Determine the (X, Y) coordinate at the center of the cell enclosing the given text.  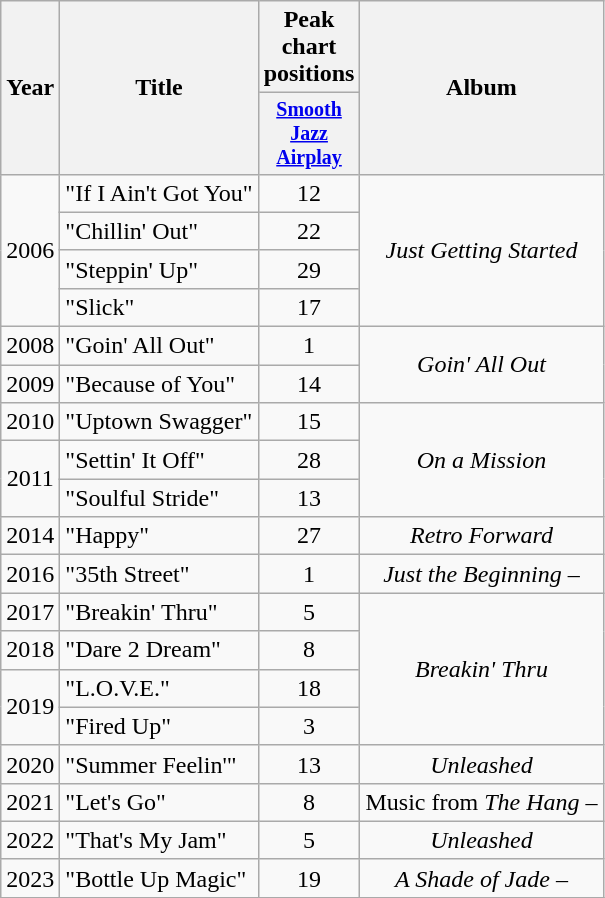
"Steppin' Up" (159, 269)
Album (482, 88)
Breakin' Thru (482, 669)
2021 (30, 802)
"Let's Go" (159, 802)
"That's My Jam" (159, 840)
17 (309, 307)
22 (309, 231)
2006 (30, 250)
2023 (30, 878)
"Goin' All Out" (159, 346)
12 (309, 193)
"Because of You" (159, 384)
"Bottle Up Magic" (159, 878)
29 (309, 269)
"35th Street" (159, 574)
Music from The Hang – (482, 802)
2017 (30, 612)
"Fired Up" (159, 726)
15 (309, 422)
Goin' All Out (482, 365)
"Breakin' Thru" (159, 612)
Smooth JazzAirplay (309, 134)
28 (309, 460)
27 (309, 536)
Title (159, 88)
"If I Ain't Got You" (159, 193)
19 (309, 878)
2014 (30, 536)
Just the Beginning – (482, 574)
2018 (30, 650)
"Soulful Stride" (159, 498)
On a Mission (482, 460)
3 (309, 726)
2020 (30, 764)
"Settin' It Off" (159, 460)
"Chillin' Out" (159, 231)
2009 (30, 384)
Peak chart positions (309, 47)
Just Getting Started (482, 250)
2008 (30, 346)
"Slick" (159, 307)
14 (309, 384)
2019 (30, 707)
2011 (30, 479)
"Summer Feelin'" (159, 764)
"Happy" (159, 536)
2010 (30, 422)
"Dare 2 Dream" (159, 650)
"Uptown Swagger" (159, 422)
2022 (30, 840)
A Shade of Jade – (482, 878)
"L.O.V.E." (159, 688)
Year (30, 88)
18 (309, 688)
Retro Forward (482, 536)
2016 (30, 574)
